For the text-containing cell, return its midpoint in (x, y) coordinate format. 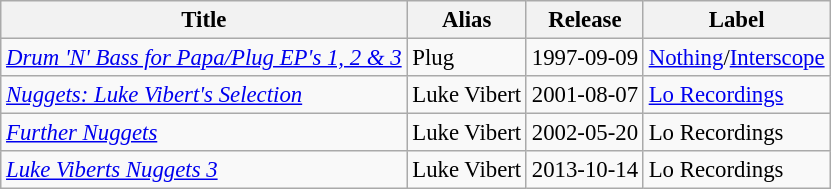
1997-09-09 (584, 58)
2013-10-14 (584, 170)
Release (584, 20)
Alias (467, 20)
2001-08-07 (584, 95)
Further Nuggets (204, 133)
Plug (467, 58)
Drum 'N' Bass for Papa/Plug EP's 1, 2 & 3 (204, 58)
Label (736, 20)
Nothing/Interscope (736, 58)
Nuggets: Luke Vibert's Selection (204, 95)
Luke Viberts Nuggets 3 (204, 170)
2002-05-20 (584, 133)
Title (204, 20)
